Provide the (x, y) coordinate of the cell's center where the given text is located.  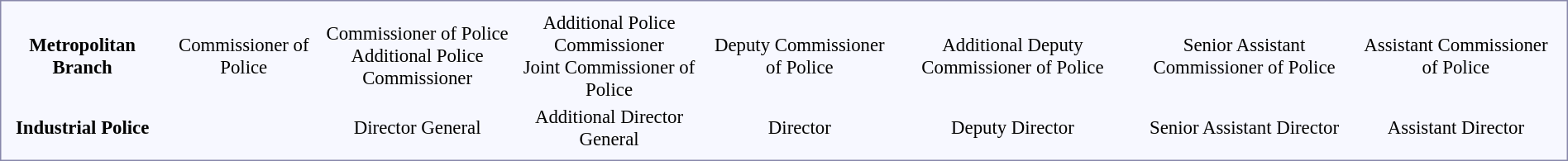
Commissioner of Police (243, 56)
Director (800, 127)
Deputy Commissioner of Police (800, 56)
Commissioner of PoliceAdditional Police Commissioner (417, 56)
Assistant Commissioner of Police (1456, 56)
Assistant Director (1456, 127)
Additional Deputy Commissioner of Police (1013, 56)
Deputy Director (1013, 127)
Senior Assistant Director (1244, 127)
Additional Director General (609, 127)
Industrial Police (83, 127)
Director General (417, 127)
Metropolitan Branch (83, 56)
Additional Police CommissionerJoint Commissioner of Police (609, 56)
Senior Assistant Commissioner of Police (1244, 56)
